Output the [X, Y] coordinate of the center of the cell containing the given text.  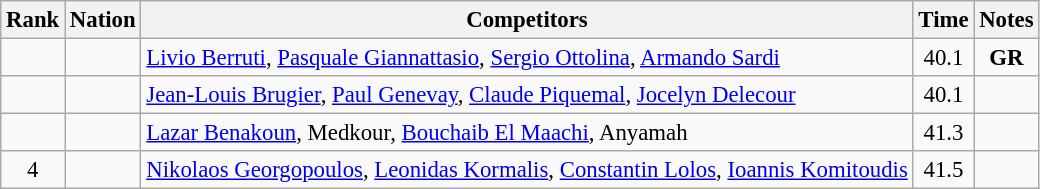
Nikolaos Georgopoulos, Leonidas Kormalis, Constantin Lolos, Ioannis Komitoudis [527, 170]
Jean-Louis Brugier, Paul Genevay, Claude Piquemal, Jocelyn Delecour [527, 95]
4 [33, 170]
GR [1006, 58]
Nation [103, 20]
Rank [33, 20]
41.5 [944, 170]
Time [944, 20]
41.3 [944, 133]
Competitors [527, 20]
Notes [1006, 20]
Livio Berruti, Pasquale Giannattasio, Sergio Ottolina, Armando Sardi [527, 58]
Lazar Benakoun, Medkour, Bouchaib El Maachi, Anyamah [527, 133]
